Search for the cell housing the specified text and yield its (x, y) center coordinate. 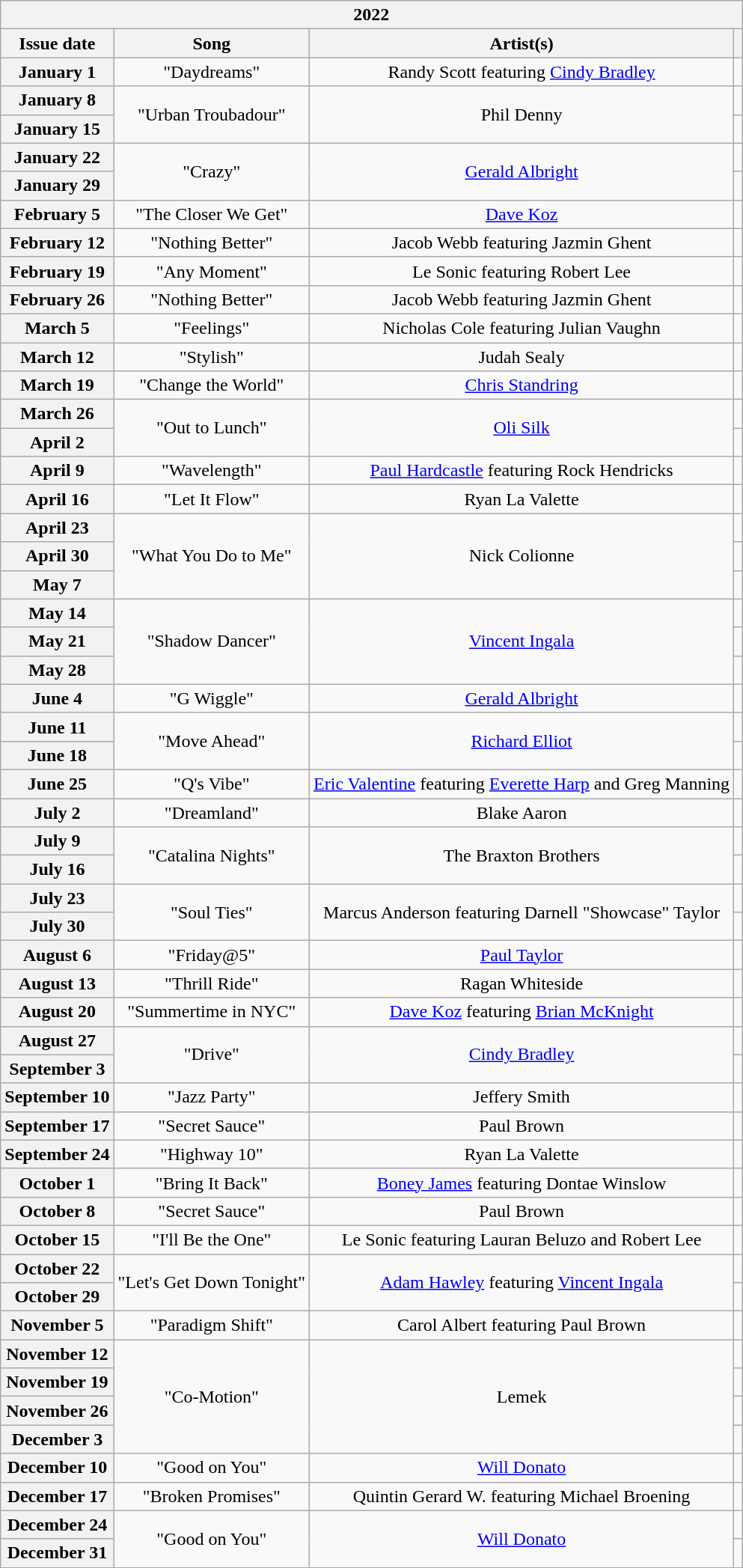
Nicholas Cole featuring Julian Vaughn (522, 328)
Vincent Ingala (522, 641)
Oli Silk (522, 428)
Richard Elliot (522, 741)
"G Wiggle" (212, 698)
October 29 (57, 1297)
October 15 (57, 1239)
September 3 (57, 1069)
"Paradigm Shift" (212, 1326)
Adam Hawley featuring Vincent Ingala (522, 1283)
Dave Koz (522, 214)
"Change the World" (212, 385)
April 2 (57, 442)
April 16 (57, 499)
March 12 (57, 357)
2022 (371, 15)
Cindy Bradley (522, 1055)
Jeffery Smith (522, 1097)
March 19 (57, 385)
June 18 (57, 755)
November 19 (57, 1382)
January 1 (57, 72)
Phil Denny (522, 115)
Paul Taylor (522, 955)
"Daydreams" (212, 72)
July 16 (57, 870)
"What You Do to Me" (212, 556)
July 23 (57, 898)
March 26 (57, 414)
December 24 (57, 1525)
October 22 (57, 1269)
"Soul Ties" (212, 912)
April 9 (57, 471)
Ragan Whiteside (522, 983)
January 8 (57, 100)
January 15 (57, 129)
May 7 (57, 585)
"Co-Motion" (212, 1397)
"Stylish" (212, 357)
"Urban Troubadour" (212, 115)
June 25 (57, 784)
April 30 (57, 556)
December 3 (57, 1439)
December 10 (57, 1468)
"Friday@5" (212, 955)
"Thrill Ride" (212, 983)
Lemek (522, 1397)
"I'll Be the One" (212, 1239)
Eric Valentine featuring Everette Harp and Greg Manning (522, 784)
"Bring It Back" (212, 1183)
April 23 (57, 528)
"Dreamland" (212, 812)
"Out to Lunch" (212, 428)
May 28 (57, 670)
"Drive" (212, 1055)
"Summertime in NYC" (212, 1012)
"Let It Flow" (212, 499)
Carol Albert featuring Paul Brown (522, 1326)
"Jazz Party" (212, 1097)
"Feelings" (212, 328)
October 1 (57, 1183)
"Q's Vibe" (212, 784)
"Move Ahead" (212, 741)
Song (212, 43)
July 30 (57, 927)
Issue date (57, 43)
Dave Koz featuring Brian McKnight (522, 1012)
"The Closer We Get" (212, 214)
"Wavelength" (212, 471)
February 12 (57, 242)
June 4 (57, 698)
Le Sonic featuring Lauran Beluzo and Robert Lee (522, 1239)
August 27 (57, 1040)
Marcus Anderson featuring Darnell "Showcase" Taylor (522, 912)
January 29 (57, 186)
"Let's Get Down Tonight" (212, 1283)
November 12 (57, 1354)
May 14 (57, 613)
Paul Hardcastle featuring Rock Hendricks (522, 471)
July 9 (57, 841)
Nick Colionne (522, 556)
May 21 (57, 641)
December 31 (57, 1553)
"Broken Promises" (212, 1496)
August 13 (57, 983)
March 5 (57, 328)
February 26 (57, 299)
October 8 (57, 1211)
September 24 (57, 1154)
August 20 (57, 1012)
September 10 (57, 1097)
February 5 (57, 214)
November 5 (57, 1326)
"Crazy" (212, 171)
December 17 (57, 1496)
Randy Scott featuring Cindy Bradley (522, 72)
July 2 (57, 812)
Judah Sealy (522, 357)
February 19 (57, 271)
Artist(s) (522, 43)
"Highway 10" (212, 1154)
August 6 (57, 955)
September 17 (57, 1126)
Chris Standring (522, 385)
The Braxton Brothers (522, 855)
November 26 (57, 1411)
January 22 (57, 157)
"Shadow Dancer" (212, 641)
Boney James featuring Dontae Winslow (522, 1183)
"Any Moment" (212, 271)
Blake Aaron (522, 812)
"Catalina Nights" (212, 855)
June 11 (57, 727)
Le Sonic featuring Robert Lee (522, 271)
Quintin Gerard W. featuring Michael Broening (522, 1496)
